Search for the cell housing the specified text and yield its (x, y) center coordinate. 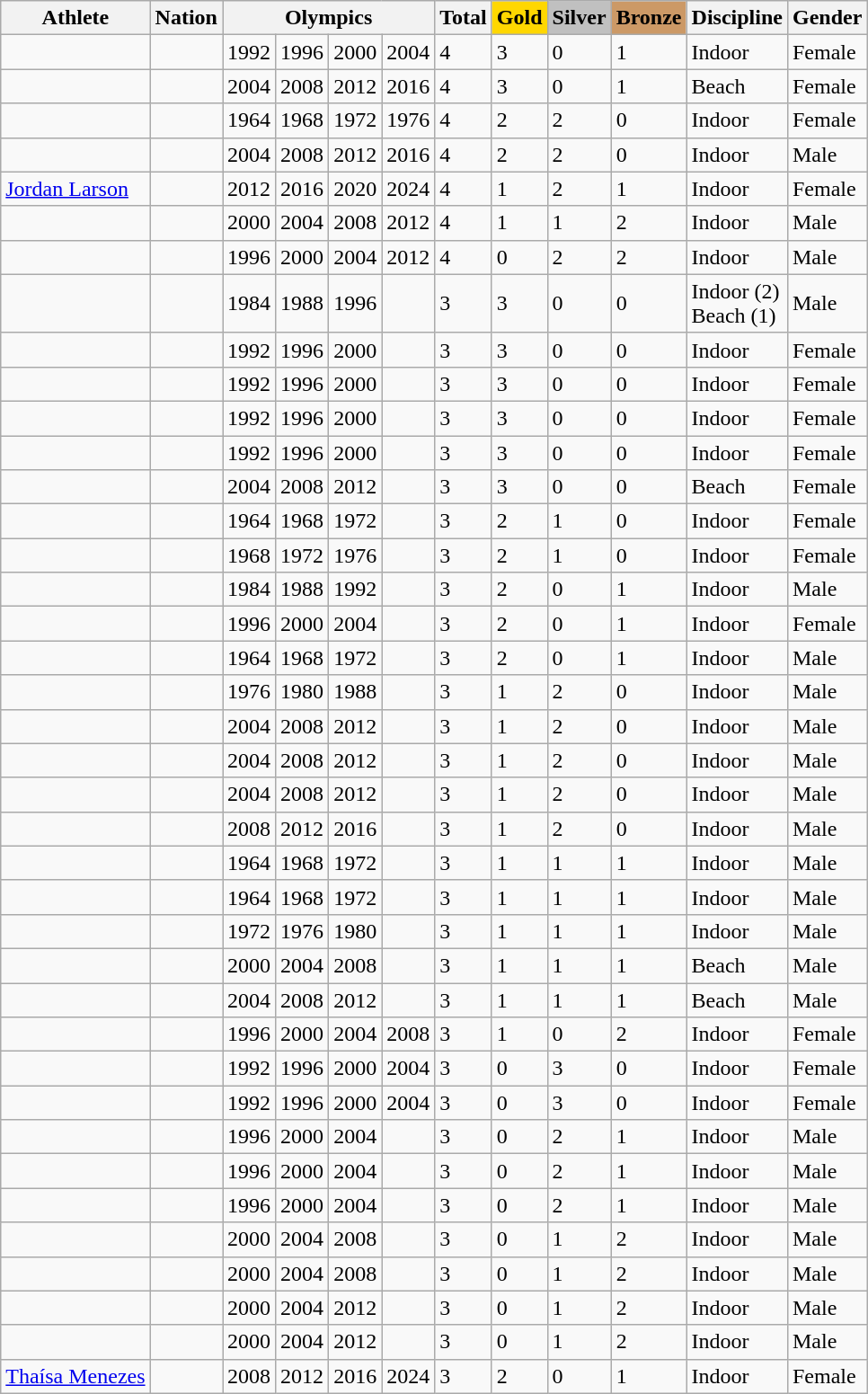
Discipline (737, 18)
Gold (519, 18)
2020 (356, 189)
Athlete (75, 18)
Bronze (649, 18)
Thaísa Menezes (75, 1376)
Indoor (2)Beach (1) (737, 304)
Gender (827, 18)
Olympics (329, 18)
Total (464, 18)
Nation (186, 18)
Silver (579, 18)
Jordan Larson (75, 189)
